Locate the cell with the specified text and output its [X, Y] center coordinate. 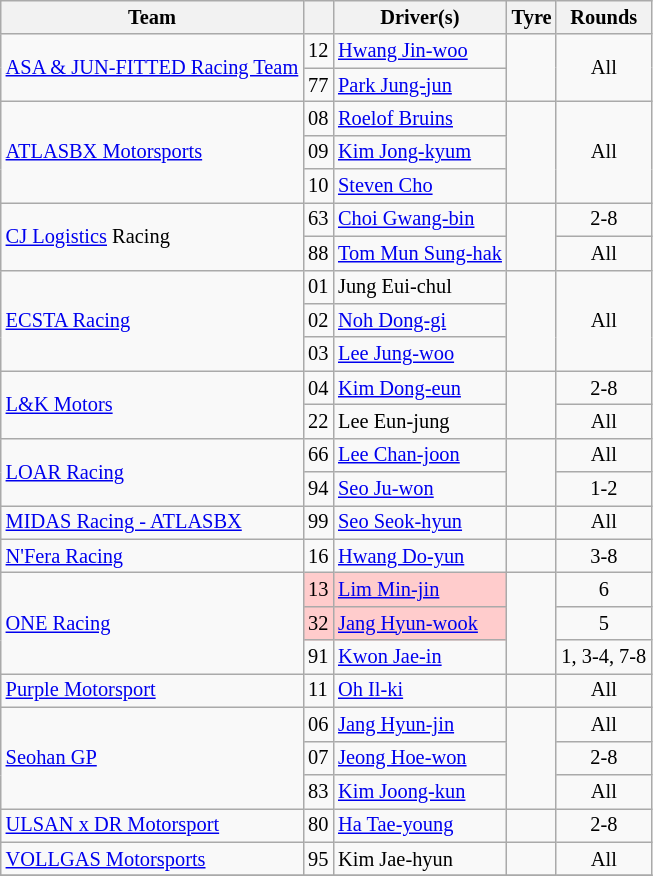
88 [318, 253]
Kim Jong-kyum [420, 152]
5 [604, 623]
09 [318, 152]
Seo Seok-hyun [420, 522]
3-8 [604, 556]
06 [318, 724]
Oh Il-ki [420, 690]
Roelof Bruins [420, 118]
Ha Tae-young [420, 825]
1, 3-4, 7-8 [604, 657]
Driver(s) [420, 17]
Seo Ju-won [420, 489]
LOAR Racing [152, 472]
Jang Hyun-jin [420, 724]
Jeong Hoe-won [420, 758]
13 [318, 589]
Lee Chan-joon [420, 455]
ULSAN x DR Motorsport [152, 825]
63 [318, 219]
95 [318, 859]
Team [152, 17]
6 [604, 589]
CJ Logistics Racing [152, 236]
32 [318, 623]
Seohan GP [152, 758]
ONE Racing [152, 622]
03 [318, 354]
ASA & JUN-FITTED Racing Team [152, 68]
1-2 [604, 489]
77 [318, 85]
N'Fera Racing [152, 556]
04 [318, 388]
Jang Hyun-wook [420, 623]
Lee Eun-jung [420, 421]
Purple Motorsport [152, 690]
91 [318, 657]
66 [318, 455]
12 [318, 51]
Park Jung-jun [420, 85]
80 [318, 825]
11 [318, 690]
Jung Eui-chul [420, 287]
L&K Motors [152, 404]
Lee Jung-woo [420, 354]
Hwang Jin-woo [420, 51]
Hwang Do-yun [420, 556]
16 [318, 556]
22 [318, 421]
Steven Cho [420, 186]
83 [318, 791]
07 [318, 758]
VOLLGAS Motorsports [152, 859]
94 [318, 489]
Kwon Jae-in [420, 657]
Noh Dong-gi [420, 320]
01 [318, 287]
Tyre [532, 17]
08 [318, 118]
10 [318, 186]
ECSTA Racing [152, 320]
Tom Mun Sung-hak [420, 253]
ATLASBX Motorsports [152, 152]
Kim Jae-hyun [420, 859]
Choi Gwang-bin [420, 219]
02 [318, 320]
Kim Dong-eun [420, 388]
MIDAS Racing - ATLASBX [152, 522]
Lim Min-jin [420, 589]
Kim Joong-kun [420, 791]
99 [318, 522]
Rounds [604, 17]
